Detect which cell encompasses the target text, then output its [X, Y] center coordinate. 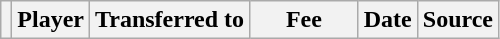
Date [388, 20]
Fee [304, 20]
Source [458, 20]
Player [51, 20]
Transferred to [170, 20]
